Find where the given text appears and provide that cell's center as (X, Y) coordinate. 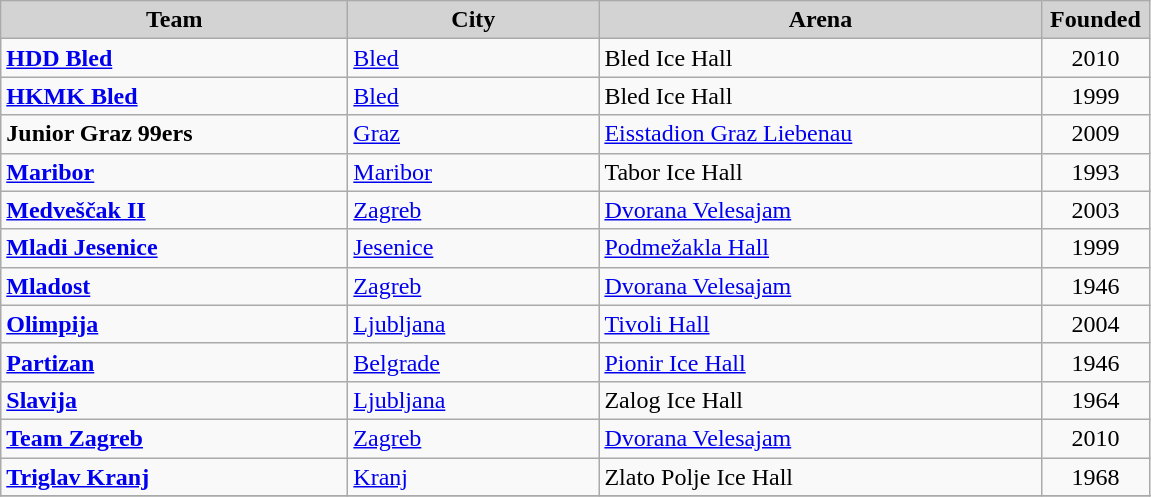
Zalog Ice Hall (820, 400)
City (474, 20)
1968 (1096, 477)
2009 (1096, 134)
Graz (474, 134)
1964 (1096, 400)
Triglav Kranj (174, 477)
Mladi Jesenice (174, 248)
Belgrade (474, 362)
Kranj (474, 477)
Medveščak II (174, 210)
Mladost (174, 286)
Podmežakla Hall (820, 248)
Team (174, 20)
Eisstadion Graz Liebenau (820, 134)
2003 (1096, 210)
HKMK Bled (174, 96)
Tabor Ice Hall (820, 172)
Team Zagreb (174, 438)
HDD Bled (174, 58)
Slavija (174, 400)
1993 (1096, 172)
Arena (820, 20)
Tivoli Hall (820, 324)
Jesenice (474, 248)
Olimpija (174, 324)
2004 (1096, 324)
Zlato Polje Ice Hall (820, 477)
Pionir Ice Hall (820, 362)
Partizan (174, 362)
Junior Graz 99ers (174, 134)
Founded (1096, 20)
